Detect which cell encompasses the target text, then output its [X, Y] center coordinate. 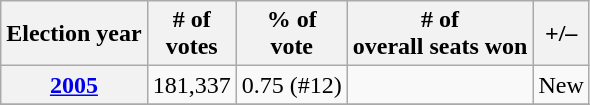
% ofvote [292, 34]
New [561, 85]
0.75 (#12) [292, 85]
2005 [74, 85]
181,337 [192, 85]
# ofoverall seats won [440, 34]
Election year [74, 34]
+/– [561, 34]
# ofvotes [192, 34]
